Output the [x, y] coordinate of the center of the cell containing the given text.  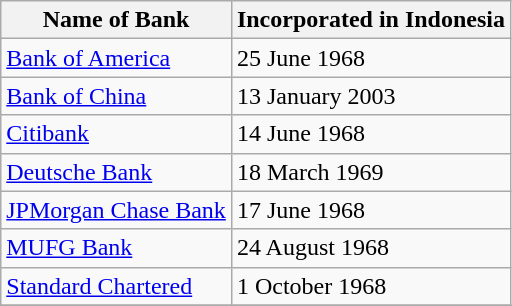
Deutsche Bank [116, 172]
13 January 2003 [370, 96]
14 June 1968 [370, 134]
25 June 1968 [370, 58]
18 March 1969 [370, 172]
Standard Chartered [116, 286]
Citibank [116, 134]
Incorporated in Indonesia [370, 20]
24 August 1968 [370, 248]
MUFG Bank [116, 248]
Bank of America [116, 58]
Bank of China [116, 96]
1 October 1968 [370, 286]
17 June 1968 [370, 210]
JPMorgan Chase Bank [116, 210]
Name of Bank [116, 20]
